Identify which cell holds the provided text, then report its [X, Y] central coordinate. 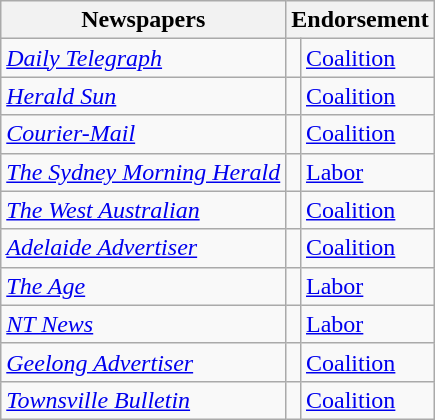
The West Australian [144, 210]
Geelong Advertiser [144, 362]
Herald Sun [144, 96]
Townsville Bulletin [144, 400]
NT News [144, 324]
Daily Telegraph [144, 58]
Adelaide Advertiser [144, 248]
Courier-Mail [144, 134]
The Sydney Morning Herald [144, 172]
Newspapers [144, 20]
Endorsement [360, 20]
The Age [144, 286]
